Provide the [x, y] coordinate of the cell's center where the given text is located.  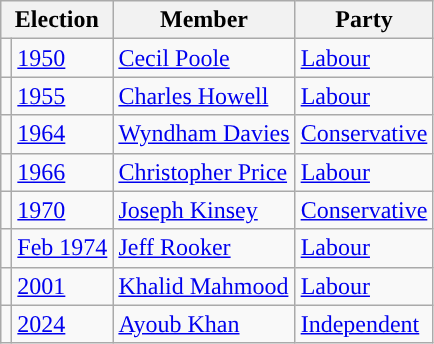
Election [57, 20]
Ayoub Khan [204, 324]
Wyndham Davies [204, 134]
1950 [62, 58]
Jeff Rooker [204, 248]
Feb 1974 [62, 248]
Christopher Price [204, 172]
2001 [62, 286]
1964 [62, 134]
Joseph Kinsey [204, 210]
1970 [62, 210]
Party [364, 20]
1966 [62, 172]
2024 [62, 324]
Member [204, 20]
Khalid Mahmood [204, 286]
Charles Howell [204, 96]
Independent [364, 324]
1955 [62, 96]
Cecil Poole [204, 58]
